Return [x, y] of the center of cell containing provided text 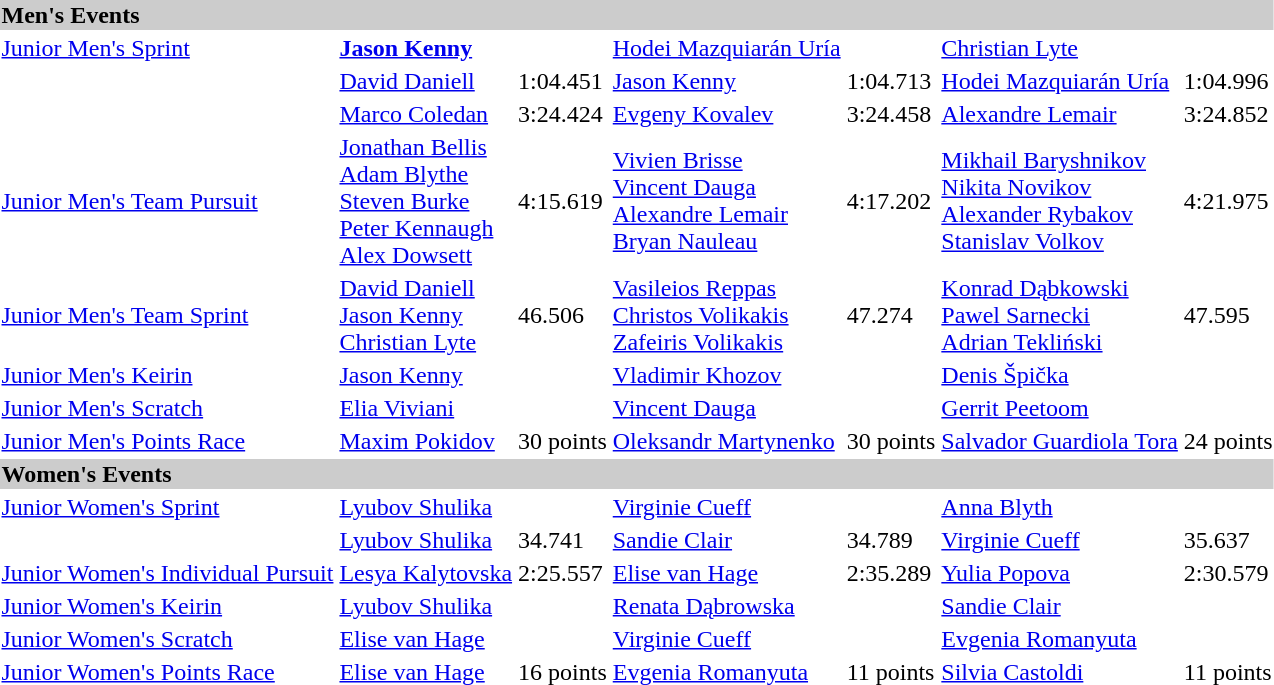
David DaniellJason KennyChristian Lyte [426, 315]
Vincent Dauga [726, 408]
Gerrit Peetoom [1060, 408]
24 points [1228, 441]
Yulia Popova [1060, 573]
David Daniell [426, 81]
Vladimir Khozov [726, 375]
Anna Blyth [1060, 507]
Renata Dąbrowska [726, 606]
Christian Lyte [1060, 48]
2:35.289 [891, 573]
3:24.424 [563, 114]
Evgeny Kovalev [726, 114]
Vasileios ReppasChristos VolikakisZafeiris Volikakis [726, 315]
Women's Events [637, 474]
2:25.557 [563, 573]
4:21.975 [1228, 201]
3:24.458 [891, 114]
Oleksandr Martynenko [726, 441]
Junior Women's Sprint [168, 507]
Maxim Pokidov [426, 441]
Junior Women's Scratch [168, 639]
Men's Events [637, 15]
Konrad DąbkowskiPawel SarneckiAdrian Tekliński [1060, 315]
47.274 [891, 315]
Evgenia Romanyuta [1060, 639]
Salvador Guardiola Tora [1060, 441]
47.595 [1228, 315]
Jonathan BellisAdam BlytheSteven BurkePeter KennaughAlex Dowsett [426, 201]
Mikhail BaryshnikovNikita NovikovAlexander RybakovStanislav Volkov [1060, 201]
Alexandre Lemair [1060, 114]
4:15.619 [563, 201]
46.506 [563, 315]
Vivien BrisseVincent DaugaAlexandre LemairBryan Nauleau [726, 201]
Junior Women's Individual Pursuit [168, 573]
Junior Men's Sprint [168, 48]
Junior Men's Team Sprint [168, 315]
Marco Coledan [426, 114]
1:04.996 [1228, 81]
Junior Men's Keirin [168, 375]
Junior Women's Keirin [168, 606]
4:17.202 [891, 201]
1:04.451 [563, 81]
Lesya Kalytovska [426, 573]
34.789 [891, 540]
Junior Men's Scratch [168, 408]
3:24.852 [1228, 114]
1:04.713 [891, 81]
2:30.579 [1228, 573]
Denis Špička [1060, 375]
35.637 [1228, 540]
Junior Men's Points Race [168, 441]
34.741 [563, 540]
Junior Men's Team Pursuit [168, 201]
Elia Viviani [426, 408]
